For the text-containing cell, return its midpoint in [X, Y] coordinate format. 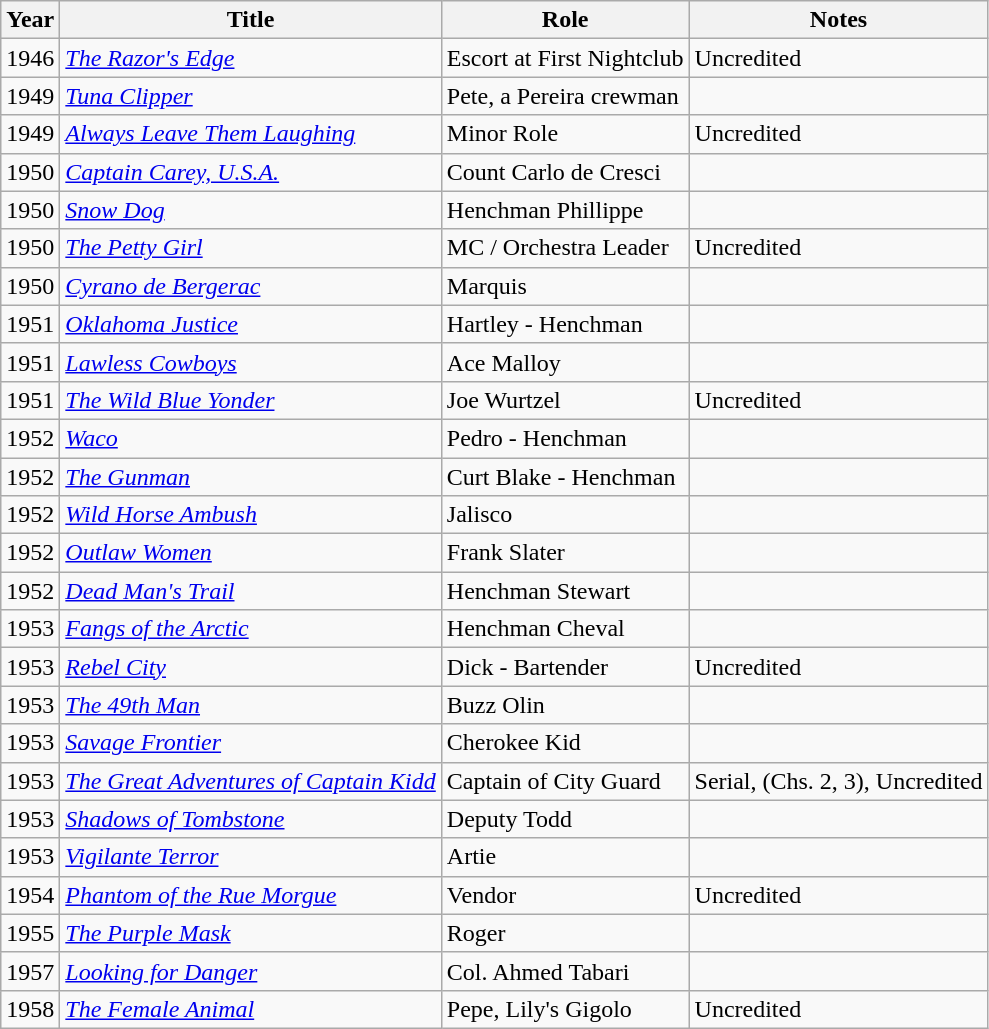
Henchman Cheval [565, 629]
1955 [30, 933]
Wild Horse Ambush [250, 515]
Ace Malloy [565, 362]
Count Carlo de Cresci [565, 172]
Lawless Cowboys [250, 362]
Col. Ahmed Tabari [565, 971]
Fangs of the Arctic [250, 629]
The Wild Blue Yonder [250, 400]
Minor Role [565, 134]
Buzz Olin [565, 705]
Looking for Danger [250, 971]
1957 [30, 971]
Cherokee Kid [565, 743]
1954 [30, 895]
Vigilante Terror [250, 857]
Captain of City Guard [565, 781]
Dead Man's Trail [250, 591]
Escort at First Nightclub [565, 58]
The Gunman [250, 477]
Shadows of Tombstone [250, 819]
Cyrano de Bergerac [250, 286]
Tuna Clipper [250, 96]
Role [565, 20]
Vendor [565, 895]
Title [250, 20]
1958 [30, 1009]
The Great Adventures of Captain Kidd [250, 781]
Henchman Stewart [565, 591]
Joe Wurtzel [565, 400]
1946 [30, 58]
Dick - Bartender [565, 667]
The 49th Man [250, 705]
Hartley - Henchman [565, 324]
Pete, a Pereira crewman [565, 96]
Snow Dog [250, 210]
Jalisco [565, 515]
Pedro - Henchman [565, 438]
Year [30, 20]
Marquis [565, 286]
Rebel City [250, 667]
Deputy Todd [565, 819]
Roger [565, 933]
Frank Slater [565, 553]
Curt Blake - Henchman [565, 477]
The Female Animal [250, 1009]
Phantom of the Rue Morgue [250, 895]
Artie [565, 857]
Oklahoma Justice [250, 324]
Pepe, Lily's Gigolo [565, 1009]
MC / Orchestra Leader [565, 248]
Notes [838, 20]
The Razor's Edge [250, 58]
The Purple Mask [250, 933]
The Petty Girl [250, 248]
Serial, (Chs. 2, 3), Uncredited [838, 781]
Always Leave Them Laughing [250, 134]
Henchman Phillippe [565, 210]
Outlaw Women [250, 553]
Waco [250, 438]
Savage Frontier [250, 743]
Captain Carey, U.S.A. [250, 172]
